Identify which cell holds the provided text, then report its [X, Y] central coordinate. 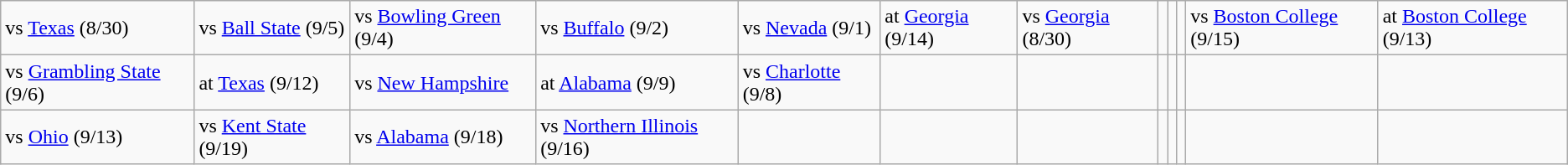
vs Ohio (9/13) [97, 137]
at Boston College (9/13) [1473, 28]
vs Alabama (9/18) [443, 137]
vs Ball State (9/5) [272, 28]
vs Northern Illinois (9/16) [637, 137]
vs Kent State (9/19) [272, 137]
vs Georgia (8/30) [1088, 28]
vs Texas (8/30) [97, 28]
vs Boston College (9/15) [1282, 28]
vs Charlotte (9/8) [809, 82]
vs Bowling Green (9/4) [443, 28]
at Alabama (9/9) [637, 82]
at Georgia (9/14) [949, 28]
vs New Hampshire [443, 82]
vs Grambling State (9/6) [97, 82]
vs Nevada (9/1) [809, 28]
vs Buffalo (9/2) [637, 28]
at Texas (9/12) [272, 82]
